From the cell containing the given text, extract its center point as (X, Y) coordinate. 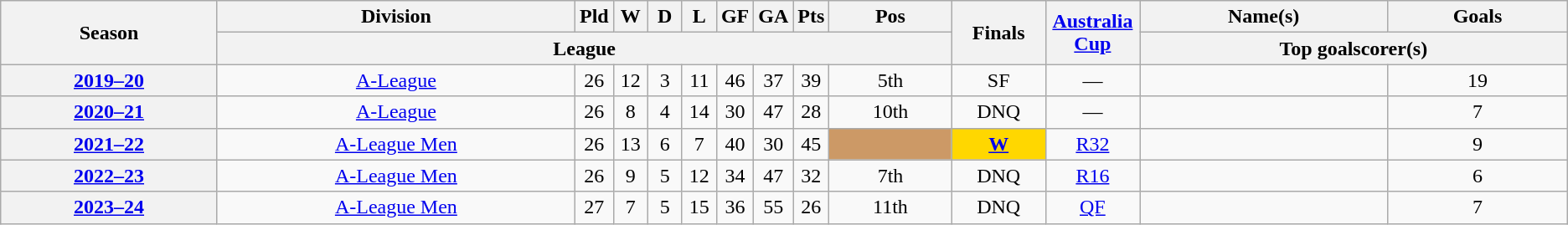
5th (890, 80)
46 (735, 80)
Top goalscorer(s) (1354, 49)
GF (735, 17)
7th (890, 176)
2021–22 (109, 144)
8 (630, 112)
QF (1092, 207)
2023–24 (109, 207)
D (665, 17)
36 (735, 207)
55 (774, 207)
32 (811, 176)
GA (774, 17)
R32 (1092, 144)
Name(s) (1263, 17)
Division (395, 17)
15 (699, 207)
4 (665, 112)
Goals (1478, 17)
Pld (594, 17)
11 (699, 80)
SF (998, 80)
2022–23 (109, 176)
10th (890, 112)
Season (109, 33)
19 (1478, 80)
League (585, 49)
13 (630, 144)
L (699, 17)
3 (665, 80)
28 (811, 112)
Pos (890, 17)
Finals (998, 33)
37 (774, 80)
14 (699, 112)
11th (890, 207)
40 (735, 144)
39 (811, 80)
34 (735, 176)
45 (811, 144)
27 (594, 207)
R16 (1092, 176)
2019–20 (109, 80)
2020–21 (109, 112)
Pts (811, 17)
Australia Cup (1092, 33)
